Extract the (X, Y) coordinate from the center of the cell holding the provided text.  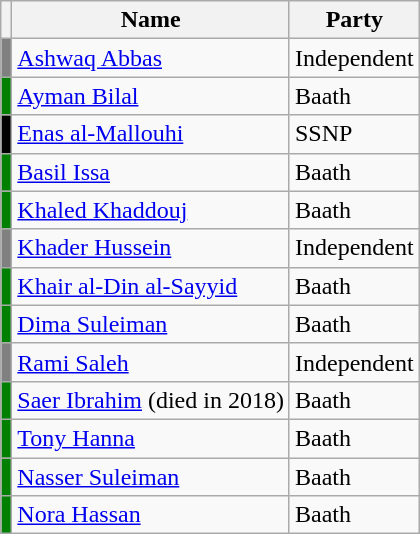
Khader Hussein (151, 248)
Saer Ibrahim (died in 2018) (151, 400)
Ayman Bilal (151, 96)
Enas al-Mallouhi (151, 134)
Khair al-Din al-Sayyid (151, 286)
Basil Issa (151, 172)
Ashwaq Abbas (151, 58)
Tony Hanna (151, 438)
Party (354, 20)
SSNP (354, 134)
Dima Suleiman (151, 324)
Name (151, 20)
Khaled Khaddouj (151, 210)
Nora Hassan (151, 515)
Rami Saleh (151, 362)
Nasser Suleiman (151, 477)
